Capture the cell that displays the provided text and extract its [x, y] central coordinate. 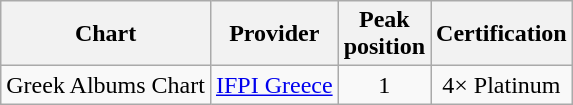
Provider [274, 34]
Greek Albums Chart [106, 85]
Peakposition [384, 34]
4× Platinum [502, 85]
IFPI Greece [274, 85]
1 [384, 85]
Certification [502, 34]
Chart [106, 34]
